Locate the cell with the specified text and output its [x, y] center coordinate. 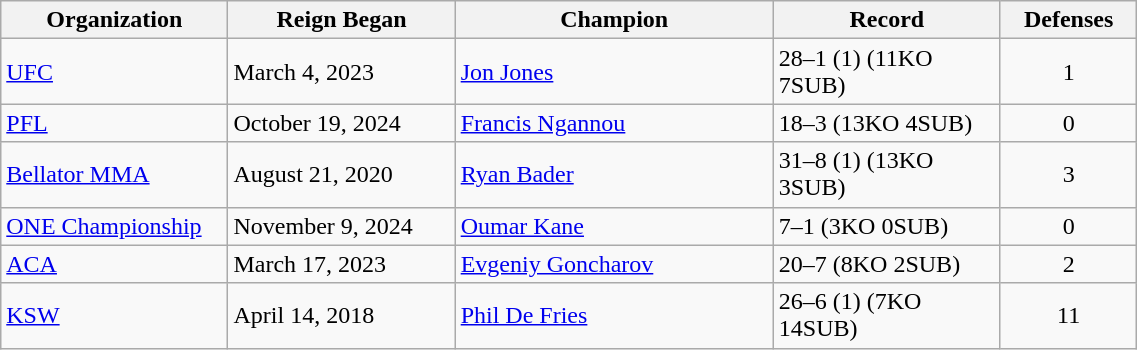
2 [1068, 264]
November 9, 2024 [342, 226]
18–3 (13KO 4SUB) [886, 123]
ACA [114, 264]
Evgeniy Goncharov [614, 264]
Reign Began [342, 20]
KSW [114, 316]
PFL [114, 123]
7–1 (3KO 0SUB) [886, 226]
Oumar Kane [614, 226]
Organization [114, 20]
Jon Jones [614, 72]
April 14, 2018 [342, 316]
Champion [614, 20]
UFC [114, 72]
26–6 (1) (7KO 14SUB) [886, 316]
20–7 (8KO 2SUB) [886, 264]
11 [1068, 316]
Phil De Fries [614, 316]
March 4, 2023 [342, 72]
August 21, 2020 [342, 174]
Bellator MMA [114, 174]
28–1 (1) (11KO 7SUB) [886, 72]
Defenses [1068, 20]
1 [1068, 72]
3 [1068, 174]
Record [886, 20]
Ryan Bader [614, 174]
ONE Championship [114, 226]
March 17, 2023 [342, 264]
31–8 (1) (13KO 3SUB) [886, 174]
Francis Ngannou [614, 123]
October 19, 2024 [342, 123]
